Pinpoint the cell where the given text exists, returning its (x, y) midpoint coordinate. 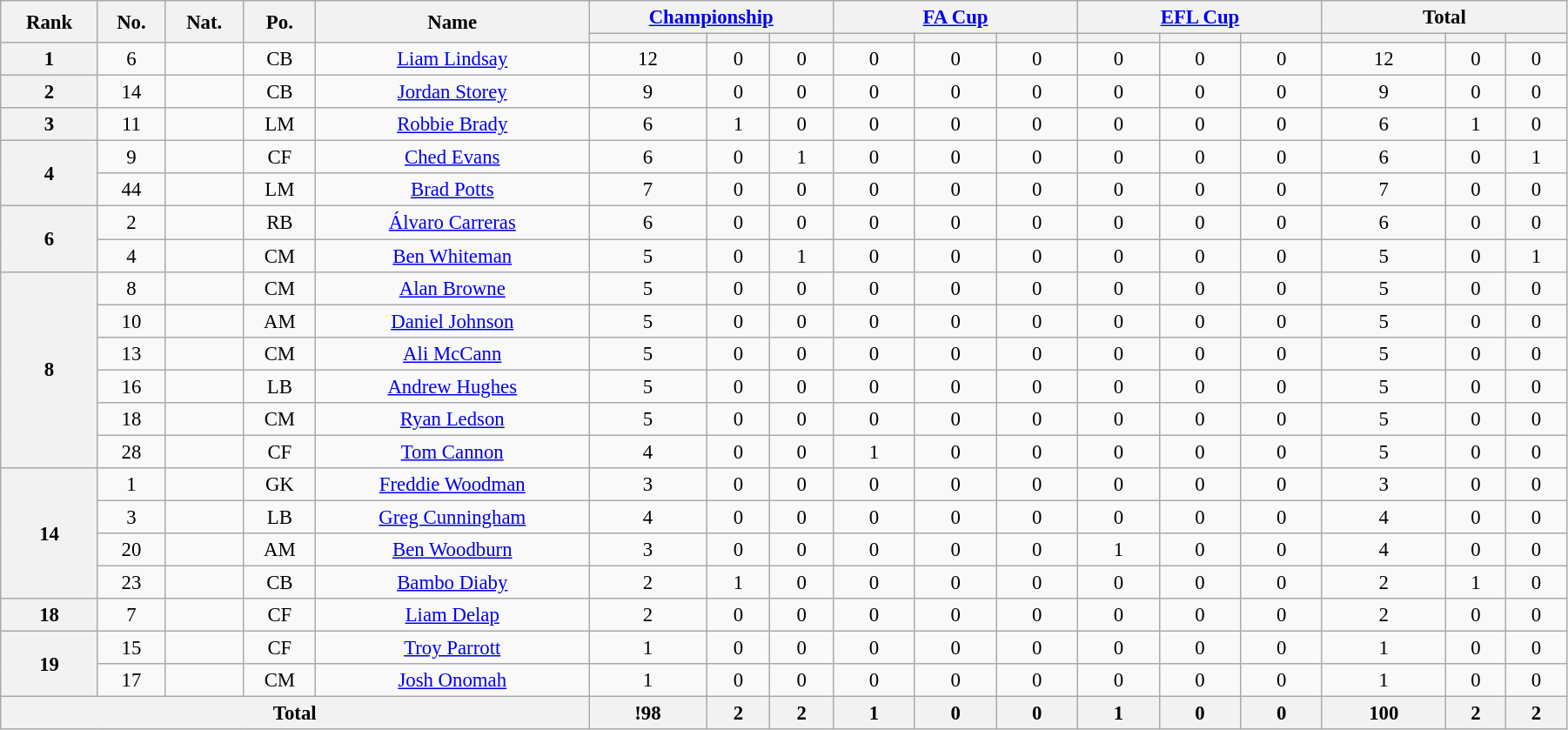
Freddie Woodman (452, 485)
Ryan Ledson (452, 419)
Daniel Johnson (452, 321)
Brad Potts (452, 191)
Jordan Storey (452, 92)
Ched Evans (452, 157)
Ben Woodburn (452, 550)
Josh Onomah (452, 680)
EFL Cup (1201, 17)
Greg Cunningham (452, 517)
Andrew Hughes (452, 386)
Ben Whiteman (452, 256)
28 (131, 452)
Tom Cannon (452, 452)
15 (131, 648)
Nat. (204, 22)
Álvaro Carreras (452, 223)
FA Cup (955, 17)
Rank (50, 22)
Robbie Brady (452, 124)
No. (131, 22)
11 (131, 124)
Liam Lindsay (452, 59)
17 (131, 680)
20 (131, 550)
Name (452, 22)
16 (131, 386)
10 (131, 321)
Po. (280, 22)
Bambo Diaby (452, 583)
23 (131, 583)
Championship (712, 17)
!98 (647, 713)
13 (131, 353)
RB (280, 223)
Liam Delap (452, 615)
Ali McCann (452, 353)
100 (1384, 713)
Alan Browne (452, 288)
19 (50, 665)
GK (280, 485)
Troy Parrott (452, 648)
44 (131, 191)
